For the text-containing cell, return its midpoint in [X, Y] coordinate format. 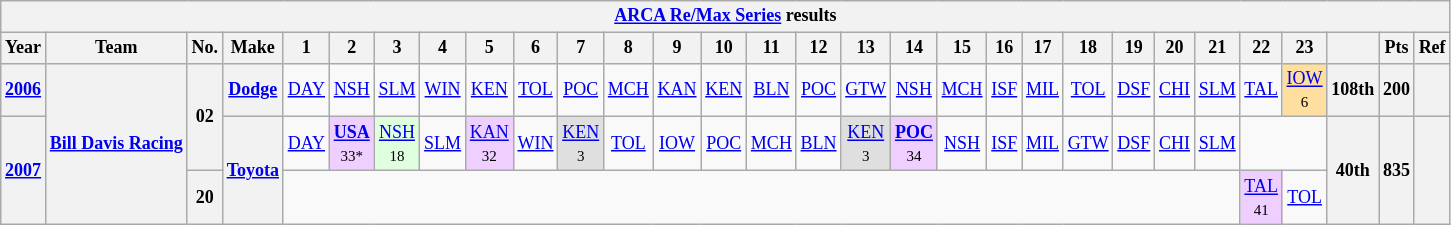
Team [116, 48]
2007 [24, 170]
5 [489, 48]
No. [204, 48]
ARCA Re/Max Series results [726, 16]
2 [352, 48]
17 [1043, 48]
11 [772, 48]
Toyota [252, 170]
200 [1397, 90]
835 [1397, 170]
3 [397, 48]
18 [1088, 48]
15 [962, 48]
16 [1004, 48]
TAL [1261, 90]
21 [1217, 48]
POC34 [914, 144]
40th [1353, 170]
Ref [1432, 48]
4 [443, 48]
Make [252, 48]
1 [306, 48]
9 [677, 48]
Pts [1397, 48]
KAN32 [489, 144]
Bill Davis Racing [116, 144]
6 [536, 48]
2006 [24, 90]
TAL41 [1261, 197]
14 [914, 48]
Dodge [252, 90]
12 [818, 48]
8 [628, 48]
13 [866, 48]
108th [1353, 90]
10 [724, 48]
23 [1304, 48]
IOW6 [1304, 90]
19 [1134, 48]
NSH18 [397, 144]
02 [204, 116]
IOW [677, 144]
Year [24, 48]
7 [581, 48]
22 [1261, 48]
USA33* [352, 144]
KAN [677, 90]
